Provide the (X, Y) coordinate of the cell's center where the given text is located.  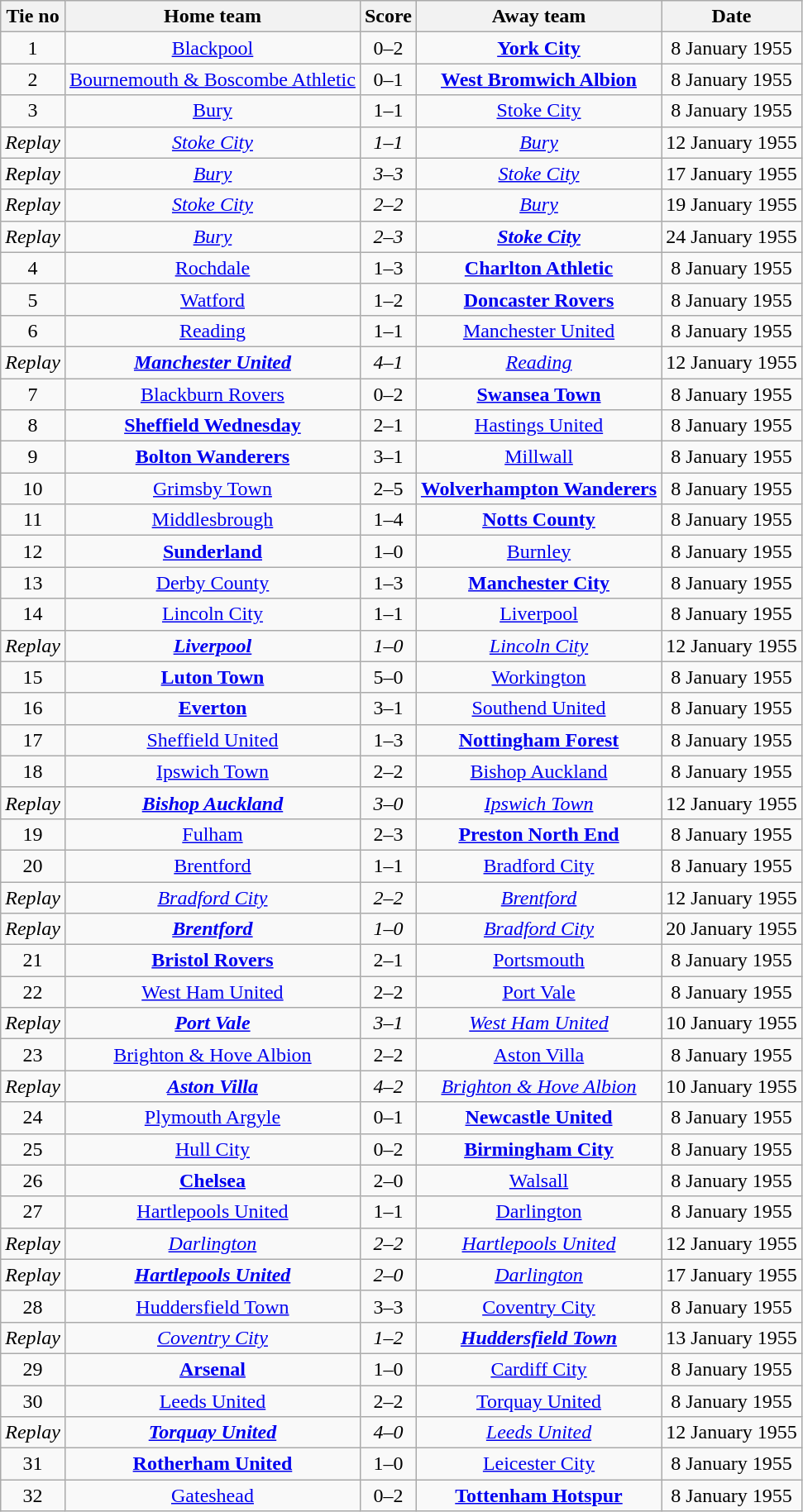
Fulham (212, 834)
27 (33, 1212)
32 (33, 1495)
13 (33, 583)
Arsenal (212, 1369)
19 (33, 834)
23 (33, 1055)
29 (33, 1369)
16 (33, 708)
Derby County (212, 583)
19 January 1955 (732, 205)
3–0 (388, 803)
Chelsea (212, 1181)
8 (33, 426)
22 (33, 992)
Walsall (538, 1181)
7 (33, 394)
24 (33, 1118)
Swansea Town (538, 394)
Manchester City (538, 583)
3 (33, 111)
Doncaster Rovers (538, 299)
10 (33, 489)
Away team (538, 17)
21 (33, 961)
25 (33, 1149)
5–0 (388, 677)
1–4 (388, 520)
Birmingham City (538, 1149)
Workington (538, 677)
Southend United (538, 708)
4–1 (388, 362)
31 (33, 1464)
24 January 1955 (732, 236)
Score (388, 17)
Sunderland (212, 551)
Everton (212, 708)
1 (33, 48)
9 (33, 457)
18 (33, 771)
Rochdale (212, 268)
28 (33, 1306)
17 (33, 740)
15 (33, 677)
2–5 (388, 489)
2 (33, 79)
Middlesbrough (212, 520)
Bournemouth & Boscombe Athletic (212, 79)
26 (33, 1181)
5 (33, 299)
Watford (212, 299)
Wolverhampton Wanderers (538, 489)
Hastings United (538, 426)
Millwall (538, 457)
30 (33, 1401)
Burnley (538, 551)
Rotherham United (212, 1464)
Blackburn Rovers (212, 394)
Leicester City (538, 1464)
Sheffield Wednesday (212, 426)
Charlton Athletic (538, 268)
Notts County (538, 520)
Nottingham Forest (538, 740)
Bolton Wanderers (212, 457)
Plymouth Argyle (212, 1118)
Cardiff City (538, 1369)
Luton Town (212, 677)
Tottenham Hotspur (538, 1495)
6 (33, 331)
4 (33, 268)
13 January 1955 (732, 1338)
Blackpool (212, 48)
4–0 (388, 1433)
11 (33, 520)
Preston North End (538, 834)
Home team (212, 17)
West Bromwich Albion (538, 79)
Portsmouth (538, 961)
Date (732, 17)
4–2 (388, 1086)
Grimsby Town (212, 489)
Newcastle United (538, 1118)
12 (33, 551)
Sheffield United (212, 740)
14 (33, 614)
20 January 1955 (732, 929)
Hull City (212, 1149)
Gateshead (212, 1495)
Tie no (33, 17)
York City (538, 48)
20 (33, 866)
Bristol Rovers (212, 961)
